Extract the [X, Y] coordinate from the center of the cell holding the provided text.  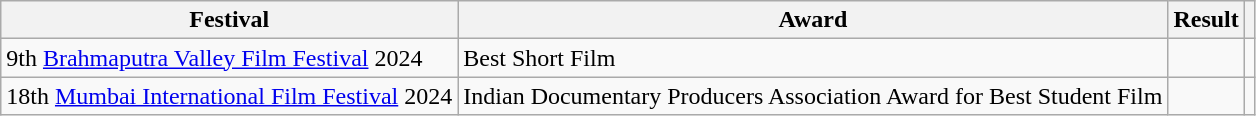
Award [813, 20]
Festival [230, 20]
Indian Documentary Producers Association Award for Best Student Film [813, 96]
9th Brahmaputra Valley Film Festival 2024 [230, 58]
Best Short Film [813, 58]
Result [1206, 20]
18th Mumbai International Film Festival 2024 [230, 96]
